Pinpoint the cell where the given text exists, returning its [X, Y] midpoint coordinate. 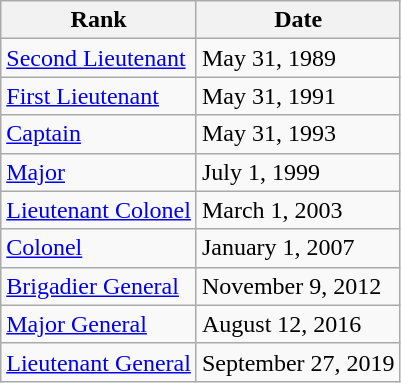
May 31, 1989 [298, 58]
March 1, 2003 [298, 210]
Brigadier General [99, 286]
First Lieutenant [99, 96]
Major General [99, 324]
May 31, 1993 [298, 134]
Second Lieutenant [99, 58]
September 27, 2019 [298, 362]
November 9, 2012 [298, 286]
May 31, 1991 [298, 96]
Lieutenant Colonel [99, 210]
January 1, 2007 [298, 248]
Captain [99, 134]
Colonel [99, 248]
July 1, 1999 [298, 172]
August 12, 2016 [298, 324]
Date [298, 20]
Rank [99, 20]
Lieutenant General [99, 362]
Major [99, 172]
